Detect which cell encompasses the target text, then output its (X, Y) center coordinate. 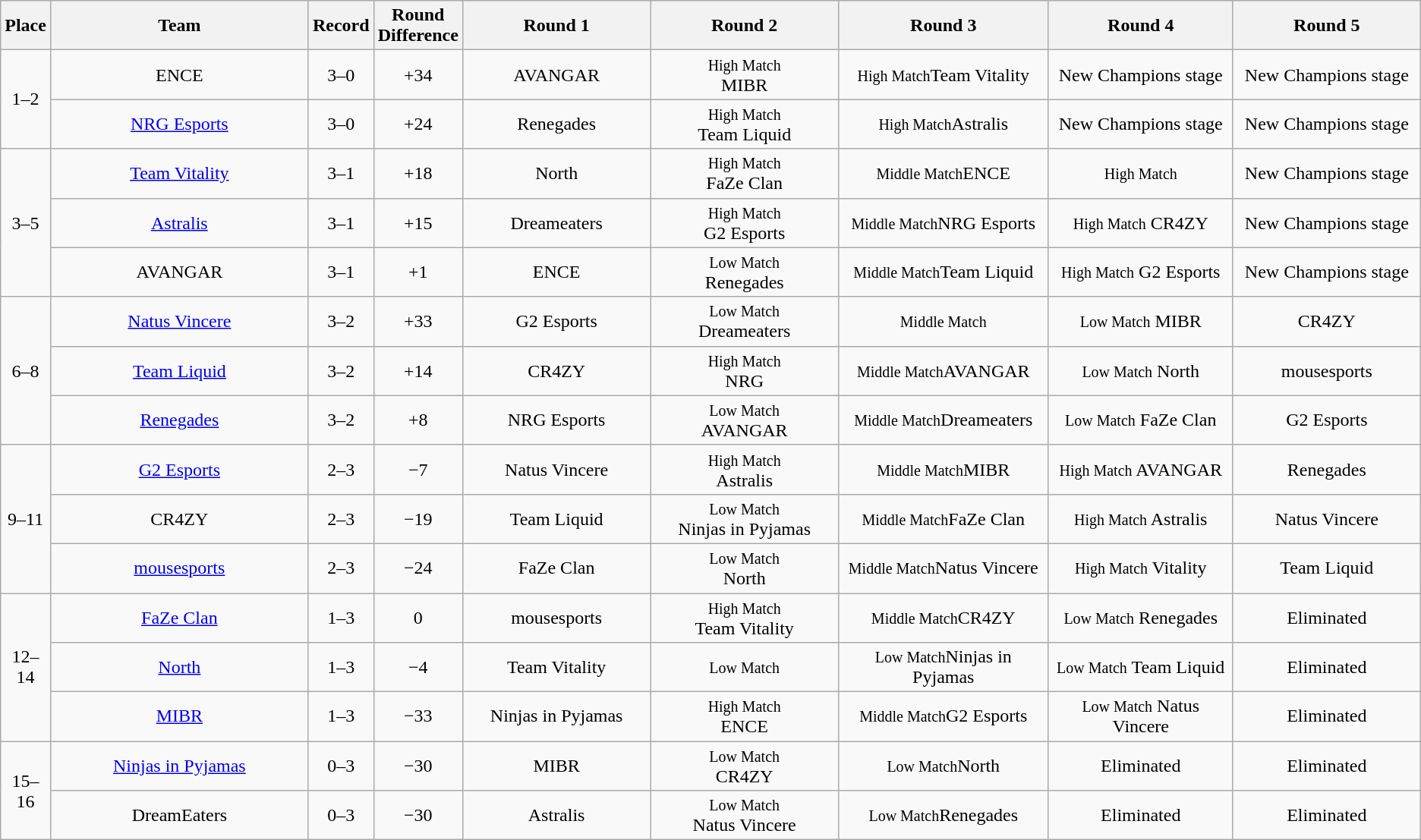
9–11 (26, 519)
−19 (417, 519)
High Match Team Liquid (745, 124)
High Match (1140, 173)
12–14 (26, 668)
Round 5 (1327, 26)
High MatchAstralis (943, 124)
Middle Match (943, 322)
High Match AVANGAR (1140, 469)
High Match NRG (745, 370)
0 (417, 618)
−33 (417, 716)
3–5 (26, 223)
Middle MatchDreameaters (943, 420)
High Match Vitality (1140, 568)
High Match FaZe Clan (745, 173)
Low Match FaZe Clan (1140, 420)
Middle MatchG2 Esports (943, 716)
Dreameaters (556, 223)
Middle MatchAVANGAR (943, 370)
Round 1 (556, 26)
+33 (417, 322)
1–2 (26, 99)
Low MatchRenegades (943, 815)
+24 (417, 124)
+1 (417, 272)
Middle MatchNRG Esports (943, 223)
Low Match CR4ZY (745, 766)
High Match CR4ZY (1140, 223)
Place (26, 26)
+14 (417, 370)
Low Match MIBR (1140, 322)
6–8 (26, 370)
Low Match Dreameaters (745, 322)
Low Match Ninjas in Pyjamas (745, 519)
+34 (417, 74)
−7 (417, 469)
Middle MatchENCE (943, 173)
Record (341, 26)
−24 (417, 568)
+18 (417, 173)
+8 (417, 420)
Round Difference (417, 26)
Low Match (745, 668)
Middle MatchNatus Vincere (943, 568)
Team (179, 26)
Middle MatchTeam Liquid (943, 272)
15–16 (26, 791)
Round 4 (1140, 26)
High Match MIBR (745, 74)
Middle MatchMIBR (943, 469)
Round 3 (943, 26)
Low Match AVANGAR (745, 420)
Round 2 (745, 26)
−4 (417, 668)
Middle MatchFaZe Clan (943, 519)
High Match ENCE (745, 716)
Low MatchNorth (943, 766)
+15 (417, 223)
DreamEaters (179, 815)
Low Match Team Liquid (1140, 668)
Middle MatchCR4ZY (943, 618)
Low MatchNinjas in Pyjamas (943, 668)
